Locate the cell with the specified text and output its (X, Y) center coordinate. 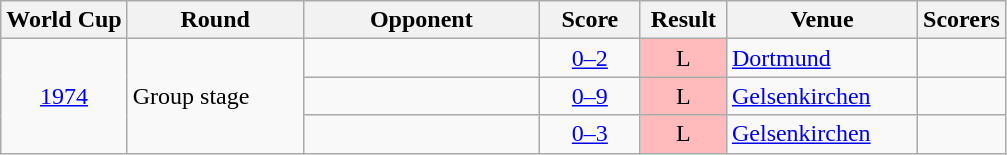
Dortmund (822, 58)
0–2 (590, 58)
1974 (64, 96)
Round (215, 20)
Scorers (962, 20)
Opponent (421, 20)
World Cup (64, 20)
Group stage (215, 96)
Score (590, 20)
Result (683, 20)
Venue (822, 20)
0–9 (590, 96)
0–3 (590, 134)
